For the text-containing cell, return its midpoint in (X, Y) coordinate format. 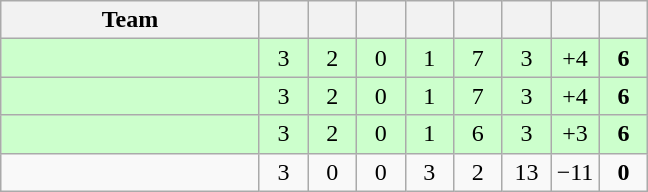
Team (130, 20)
−11 (576, 172)
+3 (576, 134)
13 (526, 172)
